Determine the (x, y) coordinate at the center of the cell enclosing the given text.  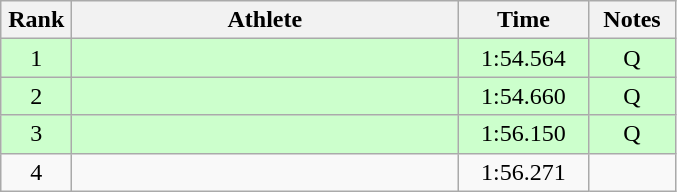
1:56.150 (524, 134)
Athlete (265, 20)
4 (36, 172)
1:54.564 (524, 58)
Notes (632, 20)
1 (36, 58)
1:54.660 (524, 96)
2 (36, 96)
Rank (36, 20)
1:56.271 (524, 172)
3 (36, 134)
Time (524, 20)
